Provide the (X, Y) coordinate of the cell's center where the given text is located.  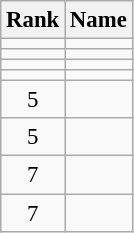
Name (99, 20)
Rank (33, 20)
